Provide the [x, y] coordinate of the cell's center where the given text is located.  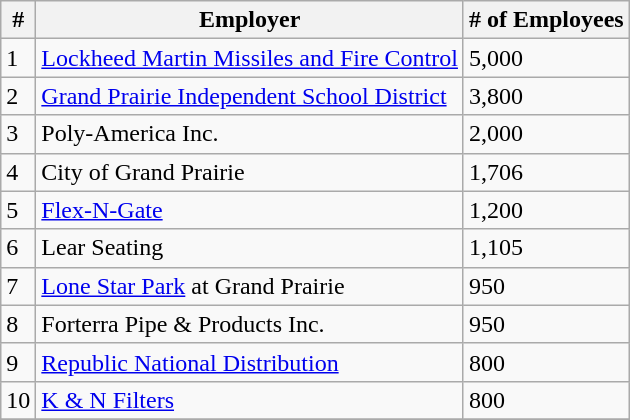
9 [18, 362]
8 [18, 324]
1,706 [546, 172]
City of Grand Prairie [250, 172]
6 [18, 248]
3 [18, 134]
2 [18, 96]
7 [18, 286]
3,800 [546, 96]
1,105 [546, 248]
1,200 [546, 210]
Poly-America Inc. [250, 134]
K & N Filters [250, 400]
# [18, 20]
# of Employees [546, 20]
Grand Prairie Independent School District [250, 96]
Republic National Distribution [250, 362]
Lone Star Park at Grand Prairie [250, 286]
Forterra Pipe & Products Inc. [250, 324]
1 [18, 58]
Lockheed Martin Missiles and Fire Control [250, 58]
Employer [250, 20]
Lear Seating [250, 248]
5,000 [546, 58]
4 [18, 172]
10 [18, 400]
Flex-N-Gate [250, 210]
5 [18, 210]
2,000 [546, 134]
